Return [X, Y] of the center of cell containing provided text 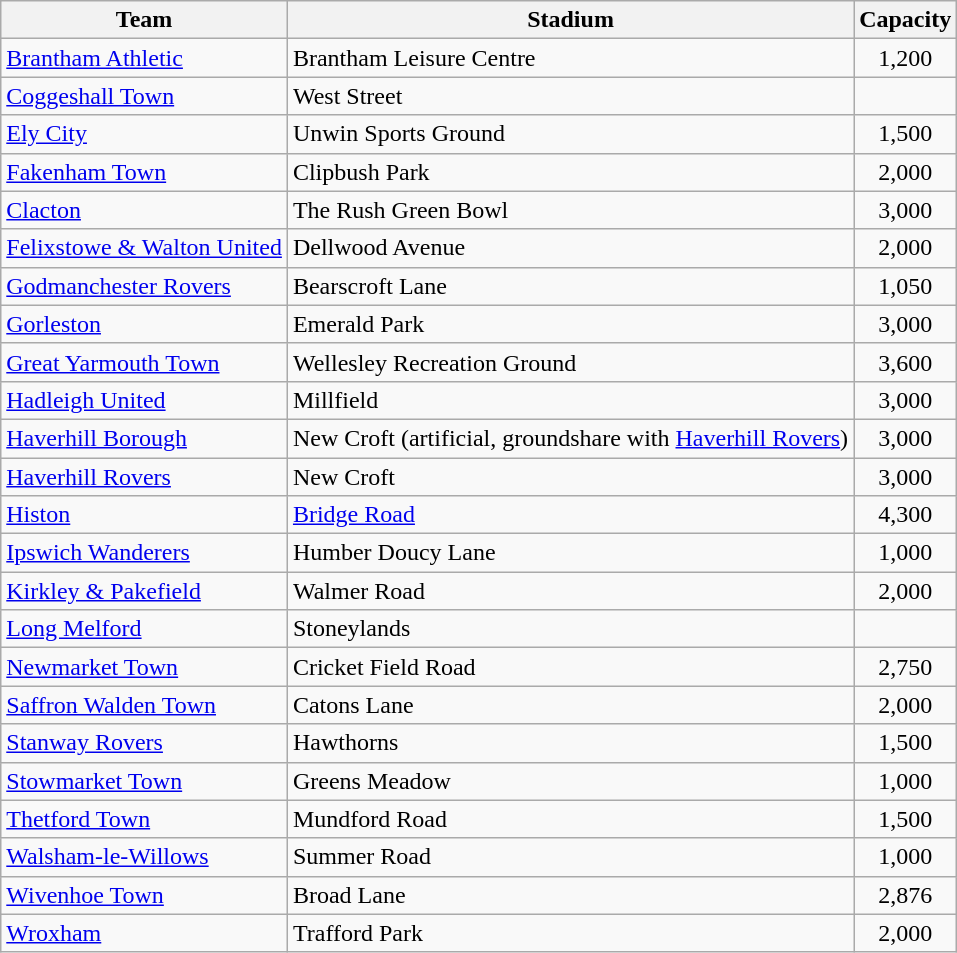
Clacton [144, 210]
Gorleston [144, 324]
Bridge Road [570, 515]
Ely City [144, 134]
Kirkley & Pakefield [144, 591]
Stanway Rovers [144, 743]
Stadium [570, 20]
Haverhill Rovers [144, 477]
Histon [144, 515]
1,050 [906, 286]
1,200 [906, 58]
Wroxham [144, 933]
Emerald Park [570, 324]
New Croft (artificial, groundshare with Haverhill Rovers) [570, 438]
Stowmarket Town [144, 781]
Great Yarmouth Town [144, 362]
Team [144, 20]
Saffron Walden Town [144, 705]
Brantham Athletic [144, 58]
Hadleigh United [144, 400]
3,600 [906, 362]
Clipbush Park [570, 172]
Wivenhoe Town [144, 895]
Bearscroft Lane [570, 286]
Long Melford [144, 629]
Thetford Town [144, 819]
The Rush Green Bowl [570, 210]
Humber Doucy Lane [570, 553]
Coggeshall Town [144, 96]
Hawthorns [570, 743]
Wellesley Recreation Ground [570, 362]
Haverhill Borough [144, 438]
Greens Meadow [570, 781]
Newmarket Town [144, 667]
2,876 [906, 895]
Mundford Road [570, 819]
Stoneylands [570, 629]
Cricket Field Road [570, 667]
Capacity [906, 20]
Trafford Park [570, 933]
Fakenham Town [144, 172]
2,750 [906, 667]
Millfield [570, 400]
Walmer Road [570, 591]
Brantham Leisure Centre [570, 58]
Catons Lane [570, 705]
Godmanchester Rovers [144, 286]
New Croft [570, 477]
Ipswich Wanderers [144, 553]
West Street [570, 96]
Broad Lane [570, 895]
Felixstowe & Walton United [144, 248]
Unwin Sports Ground [570, 134]
Walsham-le-Willows [144, 857]
4,300 [906, 515]
Summer Road [570, 857]
Dellwood Avenue [570, 248]
